Return [x, y] of the center of cell containing provided text 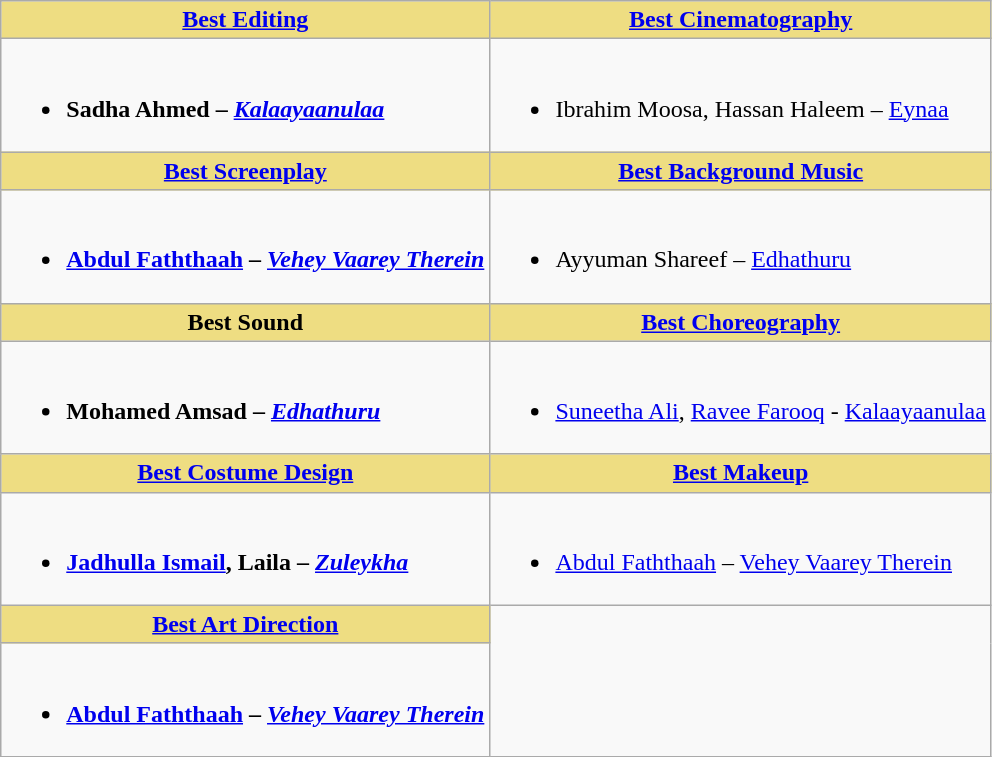
Best Cinematography [741, 20]
Best Sound [246, 322]
Best Art Direction [246, 624]
Best Screenplay [246, 171]
Best Makeup [741, 473]
Best Editing [246, 20]
Mohamed Amsad – Edhathuru [246, 398]
Jadhulla Ismail, Laila – Zuleykha [246, 548]
Best Background Music [741, 171]
Best Costume Design [246, 473]
Suneetha Ali, Ravee Farooq - Kalaayaanulaa [741, 398]
Sadha Ahmed – Kalaayaanulaa [246, 96]
Best Choreography [741, 322]
Ibrahim Moosa, Hassan Haleem – Eynaa [741, 96]
Ayyuman Shareef – Edhathuru [741, 246]
